Output the [x, y] coordinate of the center of the cell containing the given text.  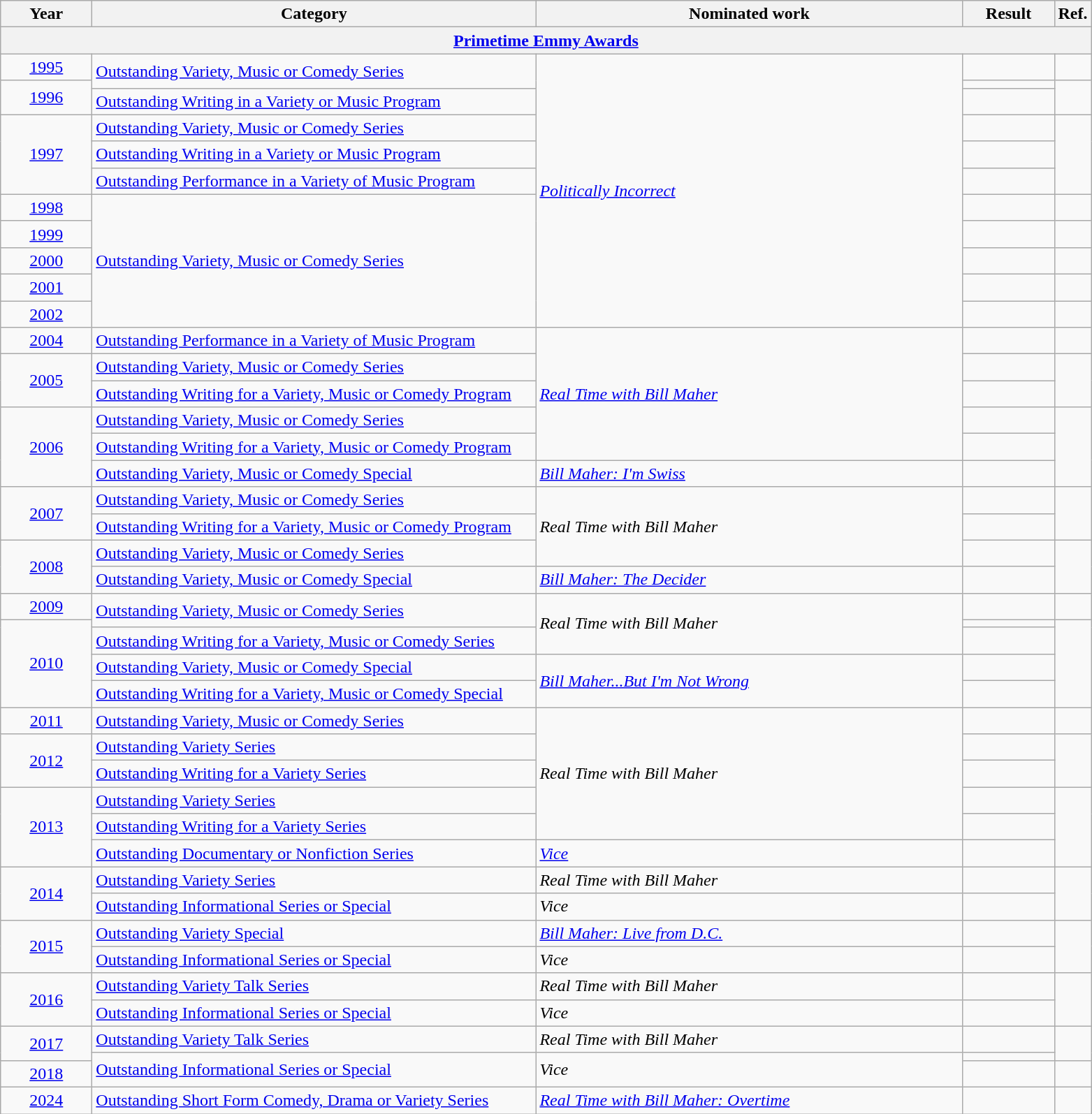
Outstanding Variety Special [314, 933]
Outstanding Documentary or Nonfiction Series [314, 853]
2013 [46, 827]
2007 [46, 513]
1999 [46, 234]
Outstanding Writing for a Variety, Music or Comedy Special [314, 694]
2002 [46, 314]
Bill Maher: The Decider [749, 580]
Outstanding Short Form Comedy, Drama or Variety Series [314, 1100]
2005 [46, 381]
Result [1009, 14]
Bill Maher...But I'm Not Wrong [749, 680]
Real Time with Bill Maher: Overtime [749, 1100]
Bill Maher: I'm Swiss [749, 474]
2000 [46, 261]
Bill Maher: Live from D.C. [749, 933]
2004 [46, 341]
2018 [46, 1073]
Nominated work [749, 14]
Primetime Emmy Awards [546, 41]
2016 [46, 999]
1998 [46, 207]
2012 [46, 761]
2010 [46, 664]
Category [314, 14]
1997 [46, 154]
2024 [46, 1100]
Ref. [1073, 14]
2008 [46, 566]
1995 [46, 67]
2011 [46, 720]
2009 [46, 606]
2001 [46, 287]
2015 [46, 946]
Year [46, 14]
1996 [46, 98]
2006 [46, 447]
2014 [46, 893]
Outstanding Writing for a Variety, Music or Comedy Series [314, 640]
2017 [46, 1043]
Politically Incorrect [749, 191]
